Find where the given text appears and provide that cell's center as (X, Y) coordinate. 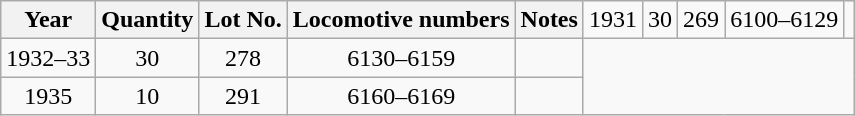
Lot No. (243, 20)
6130–6159 (401, 58)
1935 (48, 96)
1932–33 (48, 58)
Quantity (148, 20)
6160–6169 (401, 96)
Notes (549, 20)
1931 (612, 20)
Locomotive numbers (401, 20)
6100–6129 (784, 20)
Year (48, 20)
278 (243, 58)
291 (243, 96)
10 (148, 96)
269 (702, 20)
